Determine the [X, Y] coordinate at the center of the cell enclosing the given text.  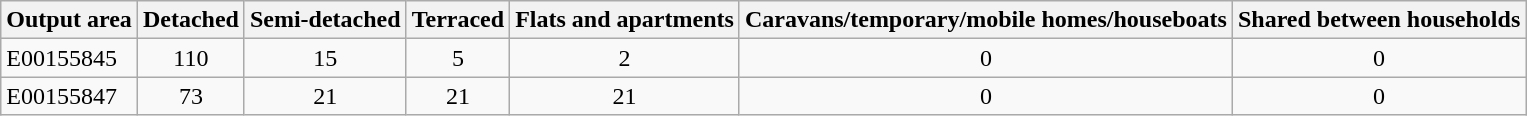
73 [190, 96]
2 [625, 58]
5 [458, 58]
15 [325, 58]
Terraced [458, 20]
Detached [190, 20]
Flats and apartments [625, 20]
Semi-detached [325, 20]
110 [190, 58]
E00155845 [70, 58]
E00155847 [70, 96]
Caravans/temporary/mobile homes/houseboats [986, 20]
Shared between households [1378, 20]
Output area [70, 20]
